Provide the (X, Y) coordinate of the cell's center where the given text is located.  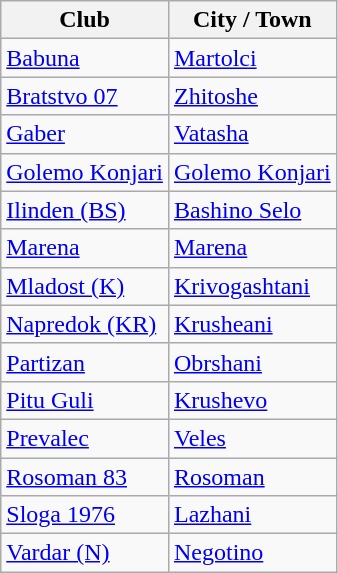
Partizan (85, 362)
Vardar (N) (85, 553)
Gaber (85, 134)
Club (85, 20)
Prevalec (85, 438)
Negotino (252, 553)
Obrshani (252, 362)
Babuna (85, 58)
City / Town (252, 20)
Martolci (252, 58)
Veles (252, 438)
Rosoman (252, 477)
Rosoman 83 (85, 477)
Vatasha (252, 134)
Napredok (KR) (85, 324)
Krivogashtani (252, 286)
Sloga 1976 (85, 515)
Lazhani (252, 515)
Bratstvo 07 (85, 96)
Mladost (K) (85, 286)
Krushevo (252, 400)
Pitu Guli (85, 400)
Krusheani (252, 324)
Bashino Selo (252, 210)
Ilinden (BS) (85, 210)
Zhitoshe (252, 96)
